Detect which cell encompasses the target text, then output its (X, Y) center coordinate. 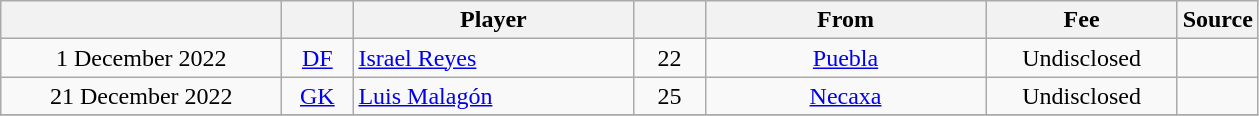
25 (670, 96)
Israel Reyes (494, 58)
From (846, 20)
21 December 2022 (142, 96)
Player (494, 20)
GK (318, 96)
Source (1218, 20)
Luis Malagón (494, 96)
Puebla (846, 58)
22 (670, 58)
DF (318, 58)
1 December 2022 (142, 58)
Necaxa (846, 96)
Fee (1082, 20)
